Return (X, Y) of the center of cell containing provided text 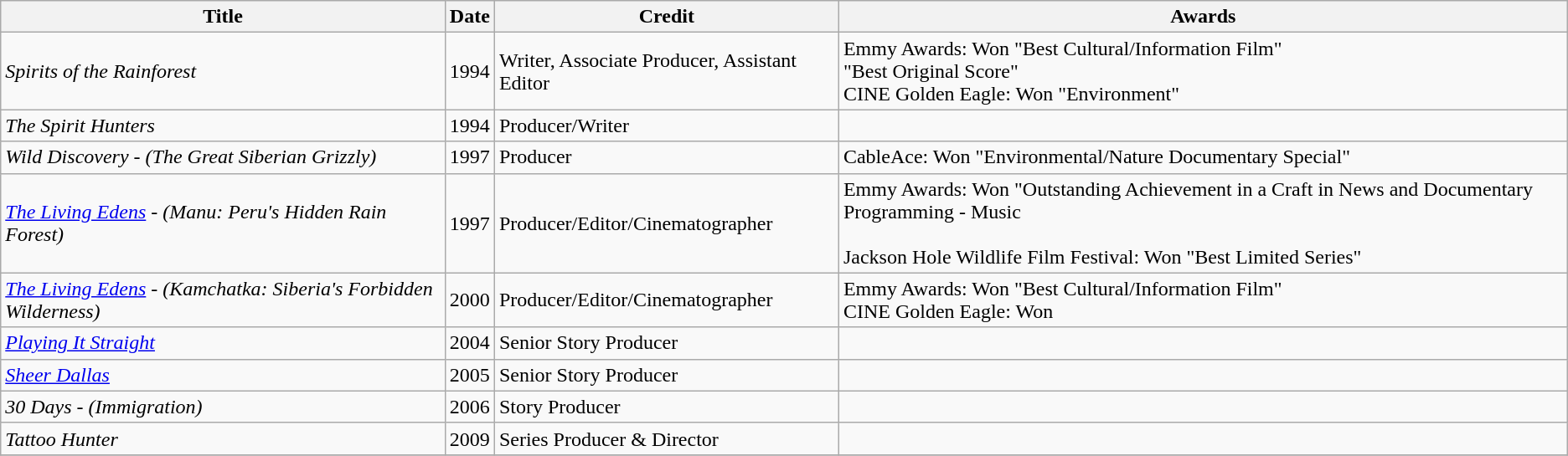
Writer, Associate Producer, Assistant Editor (667, 71)
Series Producer & Director (667, 438)
30 Days - (Immigration) (223, 407)
Emmy Awards: Won "Best Cultural/Information Film""Best Original Score"CINE Golden Eagle: Won "Environment" (1203, 71)
2009 (469, 438)
The Spirit Hunters (223, 126)
Spirits of the Rainforest (223, 71)
Story Producer (667, 407)
Wild Discovery - (The Great Siberian Grizzly) (223, 157)
Tattoo Hunter (223, 438)
Date (469, 17)
Producer (667, 157)
Sheer Dallas (223, 375)
2000 (469, 300)
Title (223, 17)
The Living Edens - (Kamchatka: Siberia's Forbidden Wilderness) (223, 300)
Producer/Writer (667, 126)
Emmy Awards: Won "Best Cultural/Information Film"CINE Golden Eagle: Won (1203, 300)
2005 (469, 375)
Credit (667, 17)
2004 (469, 343)
The Living Edens - (Manu: Peru's Hidden Rain Forest) (223, 223)
Awards (1203, 17)
Playing It Straight (223, 343)
2006 (469, 407)
CableAce: Won "Environmental/Nature Documentary Special" (1203, 157)
